Provide the [x, y] coordinate of the cell's center where the given text is located.  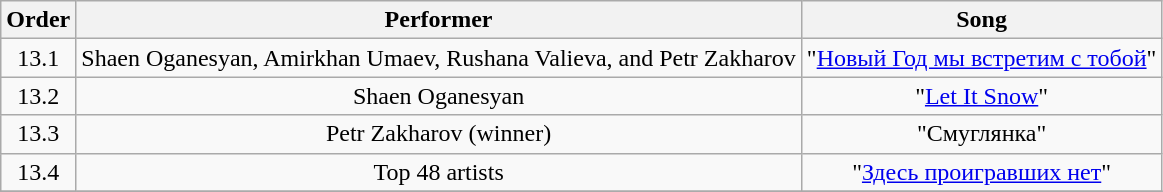
Performer [439, 20]
"Смуглянка" [982, 134]
13.3 [38, 134]
Petr Zakharov (winner) [439, 134]
13.1 [38, 58]
Top 48 artists [439, 172]
13.4 [38, 172]
Song [982, 20]
Shaen Oganesyan, Amirkhan Umaev, Rushana Valieva, and Petr Zakharov [439, 58]
"Новый Год мы встретим с тобой" [982, 58]
Order [38, 20]
13.2 [38, 96]
Shaen Oganesyan [439, 96]
"Здесь проигравших нет" [982, 172]
"Let It Snow" [982, 96]
